Provide the [X, Y] coordinate of the cell's center where the given text is located.  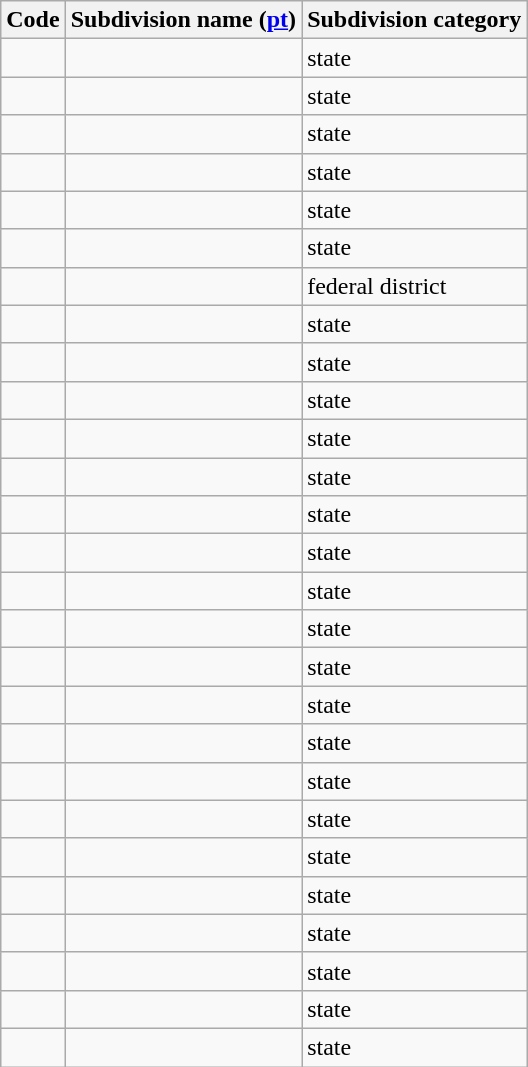
Code [33, 20]
federal district [414, 286]
Subdivision category [414, 20]
Subdivision name (pt) [183, 20]
